Return (X, Y) of the center of cell containing provided text 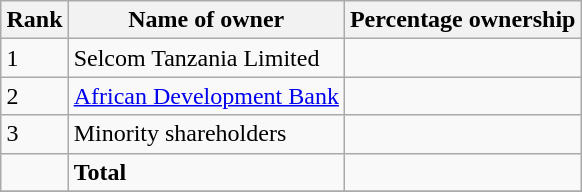
Selcom Tanzania Limited (206, 58)
1 (34, 58)
Percentage ownership (462, 20)
3 (34, 134)
Minority shareholders (206, 134)
African Development Bank (206, 96)
Total (206, 172)
Name of owner (206, 20)
Rank (34, 20)
2 (34, 96)
